Locate the cell with the specified text and output its [x, y] center coordinate. 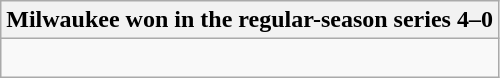
Milwaukee won in the regular-season series 4–0 [250, 20]
